Detect which cell encompasses the target text, then output its (X, Y) center coordinate. 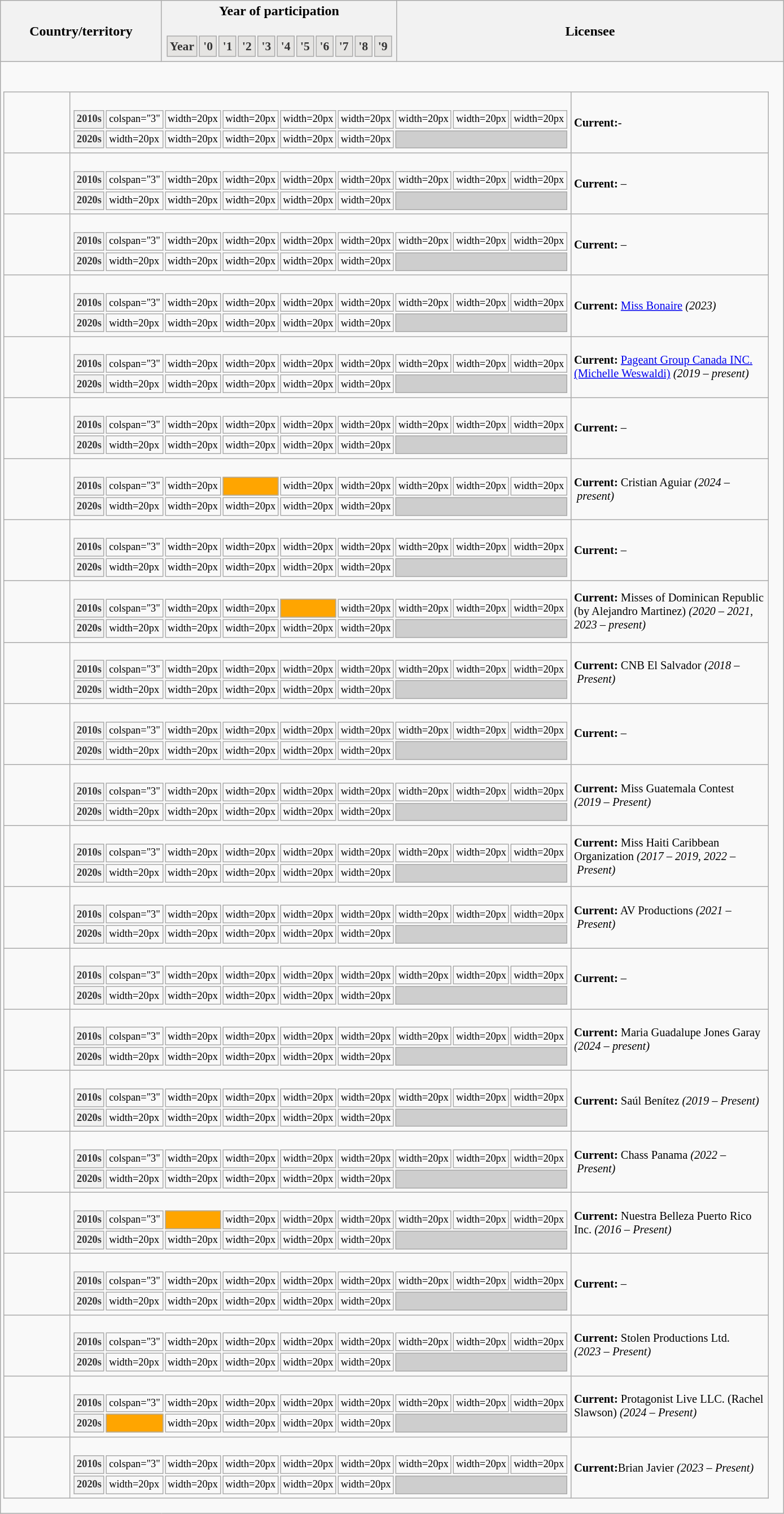
'5 (305, 46)
'2 (247, 46)
Current: Pageant Group Canada INC. (Michelle Weswaldi) (2019 – present) (670, 367)
2010s colspan="3" width=20px width=20px width=20px width=20px width=20px width=20px width=20px 2020s width=20px width=20px width=20px width=20px (321, 1407)
Current: Stolen Productions Ltd. (2023 – Present) (670, 1345)
Licensee (590, 31)
Country/territory (81, 31)
'6 (324, 46)
'3 (266, 46)
Current: Miss Haiti Caribbean Organization (2017 – 2019, 2022 – Present) (670, 856)
'4 (286, 46)
Current: Nuestra Belleza Puerto Rico Inc. (2016 – Present) (670, 1223)
Current: CNB El Salvador (2018 – Present) (670, 673)
'8 (363, 46)
Year (182, 46)
Current: AV Productions (2021 – Present) (670, 917)
Current: Miss Guatemala Contest (2019 – Present) (670, 795)
Year of participation Year '0 '1 '2 '3 '4 '5 '6 '7 '8 '9 (279, 31)
'9 (383, 46)
'1 (227, 46)
Current: Saúl Benítez (2019 – Present) (670, 1101)
Current: Maria Guadalupe Jones Garay (2024 – present) (670, 1040)
Current:Brian Javier (2023 – Present) (670, 1468)
'7 (344, 46)
Current: Protagonist Live LLC. (Rachel Slawson) (2024 – Present) (670, 1407)
Current: Cristian Aguiar (2024 – present) (670, 489)
Current:- (670, 123)
Current: Misses of Dominican Republic (by Alejandro Martinez) (2020 – 2021, 2023 – present) (670, 612)
'0 (208, 46)
Current: Chass Panama (2022 – Present) (670, 1162)
Current: Miss Bonaire (2023) (670, 306)
